From the cell containing the given text, extract its center point as [x, y] coordinate. 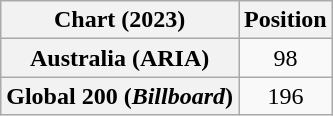
98 [285, 58]
Global 200 (Billboard) [120, 96]
Position [285, 20]
Chart (2023) [120, 20]
196 [285, 96]
Australia (ARIA) [120, 58]
